Locate the cell with the specified text and output its [X, Y] center coordinate. 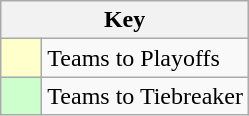
Key [125, 20]
Teams to Tiebreaker [146, 96]
Teams to Playoffs [146, 58]
